Capture the cell that displays the provided text and extract its [X, Y] central coordinate. 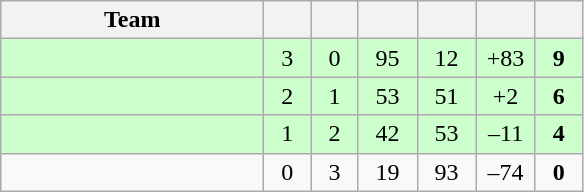
19 [388, 172]
9 [558, 58]
–11 [506, 134]
4 [558, 134]
–74 [506, 172]
93 [446, 172]
95 [388, 58]
+83 [506, 58]
Team [132, 20]
51 [446, 96]
+2 [506, 96]
42 [388, 134]
12 [446, 58]
6 [558, 96]
